Find where the given text appears and provide that cell's center as [X, Y] coordinate. 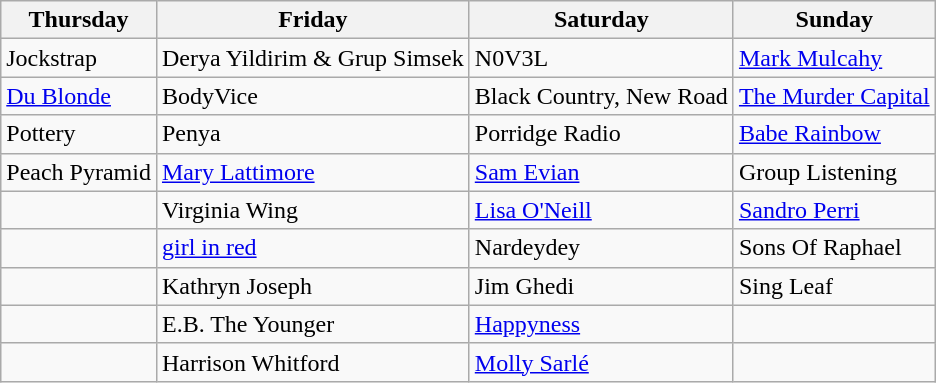
Pottery [79, 134]
Derya Yildirim & Grup Simsek [312, 58]
Happyness [601, 324]
Sunday [834, 20]
Sons Of Raphael [834, 248]
Babe Rainbow [834, 134]
The Murder Capital [834, 96]
Sandro Perri [834, 210]
N0V3L [601, 58]
Kathryn Joseph [312, 286]
Peach Pyramid [79, 172]
Thursday [79, 20]
Sam Evian [601, 172]
E.B. The Younger [312, 324]
Molly Sarlé [601, 362]
Du Blonde [79, 96]
Jockstrap [79, 58]
Friday [312, 20]
Harrison Whitford [312, 362]
Penya [312, 134]
girl in red [312, 248]
Saturday [601, 20]
Nardeydey [601, 248]
Jim Ghedi [601, 286]
Black Country, New Road [601, 96]
Virginia Wing [312, 210]
Lisa O'Neill [601, 210]
Sing Leaf [834, 286]
Porridge Radio [601, 134]
Group Listening [834, 172]
Mark Mulcahy [834, 58]
Mary Lattimore [312, 172]
BodyVice [312, 96]
